Search for the cell housing the specified text and yield its [X, Y] center coordinate. 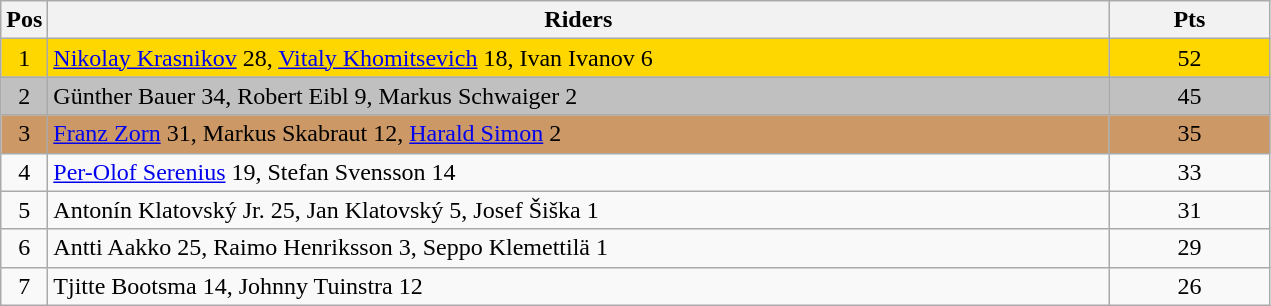
26 [1190, 286]
1 [24, 58]
45 [1190, 96]
5 [24, 210]
Nikolay Krasnikov 28, Vitaly Khomitsevich 18, Ivan Ivanov 6 [578, 58]
29 [1190, 248]
6 [24, 248]
Pts [1190, 20]
31 [1190, 210]
Pos [24, 20]
2 [24, 96]
Franz Zorn 31, Markus Skabraut 12, Harald Simon 2 [578, 134]
35 [1190, 134]
Tjitte Bootsma 14, Johnny Tuinstra 12 [578, 286]
7 [24, 286]
Per-Olof Serenius 19, Stefan Svensson 14 [578, 172]
33 [1190, 172]
4 [24, 172]
52 [1190, 58]
3 [24, 134]
Günther Bauer 34, Robert Eibl 9, Markus Schwaiger 2 [578, 96]
Riders [578, 20]
Antonín Klatovský Jr. 25, Jan Klatovský 5, Josef Šiška 1 [578, 210]
Antti Aakko 25, Raimo Henriksson 3, Seppo Klemettilä 1 [578, 248]
